Pinpoint the cell where the given text exists, returning its [X, Y] midpoint coordinate. 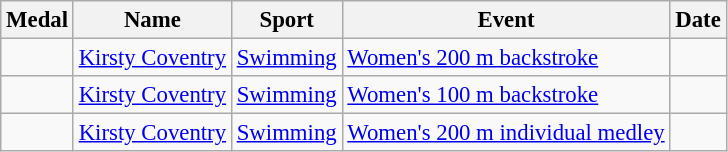
Women's 200 m individual medley [506, 133]
Date [698, 20]
Women's 100 m backstroke [506, 95]
Name [152, 20]
Medal [38, 20]
Women's 200 m backstroke [506, 58]
Event [506, 20]
Sport [286, 20]
